Return the [X, Y] coordinate for the center point of the cell that contains the specified text.  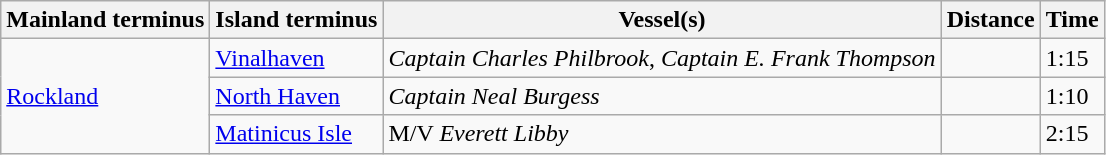
Captain Charles Philbrook, Captain E. Frank Thompson [662, 58]
Mainland terminus [106, 20]
1:10 [1072, 96]
Island terminus [296, 20]
Vinalhaven [296, 58]
North Haven [296, 96]
Distance [990, 20]
1:15 [1072, 58]
Vessel(s) [662, 20]
M/V Everett Libby [662, 134]
Time [1072, 20]
2:15 [1072, 134]
Rockland [106, 96]
Matinicus Isle [296, 134]
Captain Neal Burgess [662, 96]
